Find where the given text appears and provide that cell's center as (x, y) coordinate. 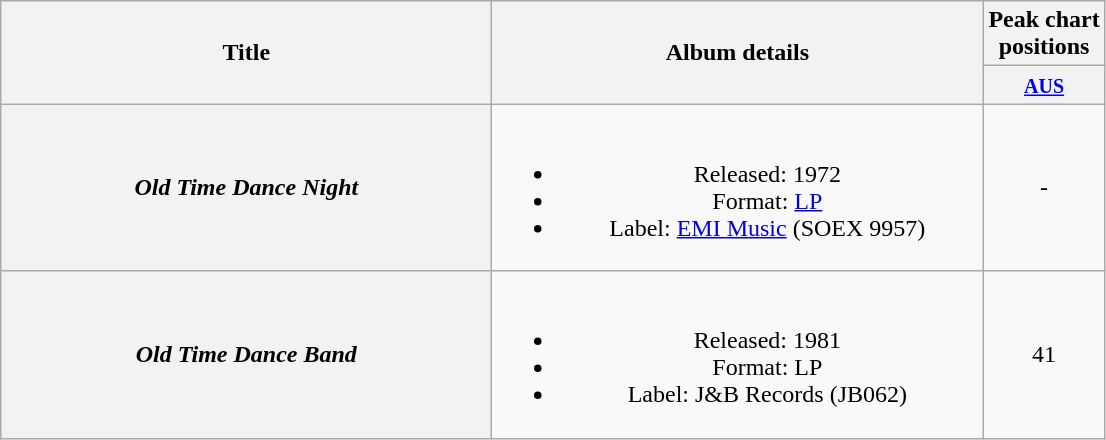
41 (1044, 354)
Peak chartpositions (1044, 34)
Old Time Dance Band (246, 354)
Old Time Dance Night (246, 188)
Released: 1972Format: LPLabel: EMI Music (SOEX 9957) (738, 188)
- (1044, 188)
Album details (738, 52)
Title (246, 52)
AUS (1044, 85)
Released: 1981Format: LPLabel: J&B Records (JB062) (738, 354)
